Output the [X, Y] coordinate of the center of the cell containing the given text.  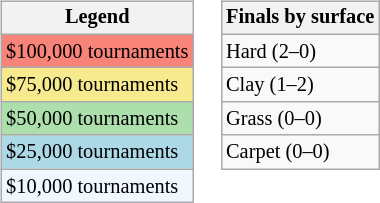
$25,000 tournaments [97, 152]
Grass (0–0) [300, 119]
$50,000 tournaments [97, 119]
Carpet (0–0) [300, 152]
$75,000 tournaments [97, 85]
Legend [97, 18]
$100,000 tournaments [97, 51]
Hard (2–0) [300, 51]
$10,000 tournaments [97, 186]
Finals by surface [300, 18]
Clay (1–2) [300, 85]
